Detect which cell encompasses the target text, then output its (x, y) center coordinate. 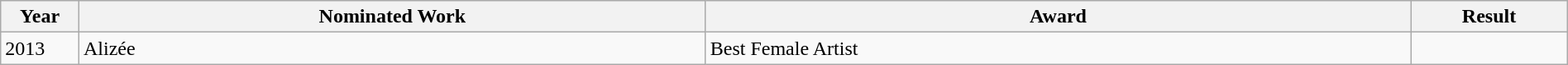
Year (40, 17)
Nominated Work (392, 17)
2013 (40, 48)
Result (1489, 17)
Alizée (392, 48)
Best Female Artist (1059, 48)
Award (1059, 17)
